Detect which cell encompasses the target text, then output its (X, Y) center coordinate. 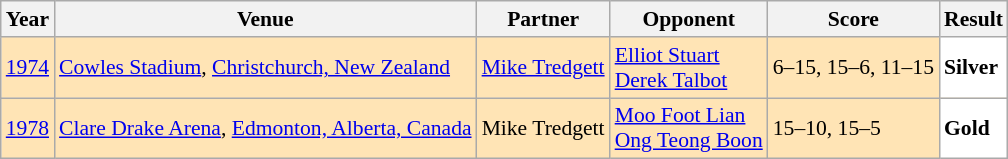
Silver (974, 68)
Score (854, 19)
Moo Foot Lian Ong Teong Boon (689, 128)
Partner (544, 19)
Clare Drake Arena, Edmonton, Alberta, Canada (266, 128)
1978 (28, 128)
1974 (28, 68)
Result (974, 19)
15–10, 15–5 (854, 128)
Elliot Stuart Derek Talbot (689, 68)
Opponent (689, 19)
Gold (974, 128)
Cowles Stadium, Christchurch, New Zealand (266, 68)
Venue (266, 19)
6–15, 15–6, 11–15 (854, 68)
Year (28, 19)
